Find where the given text appears and provide that cell's center as (X, Y) coordinate. 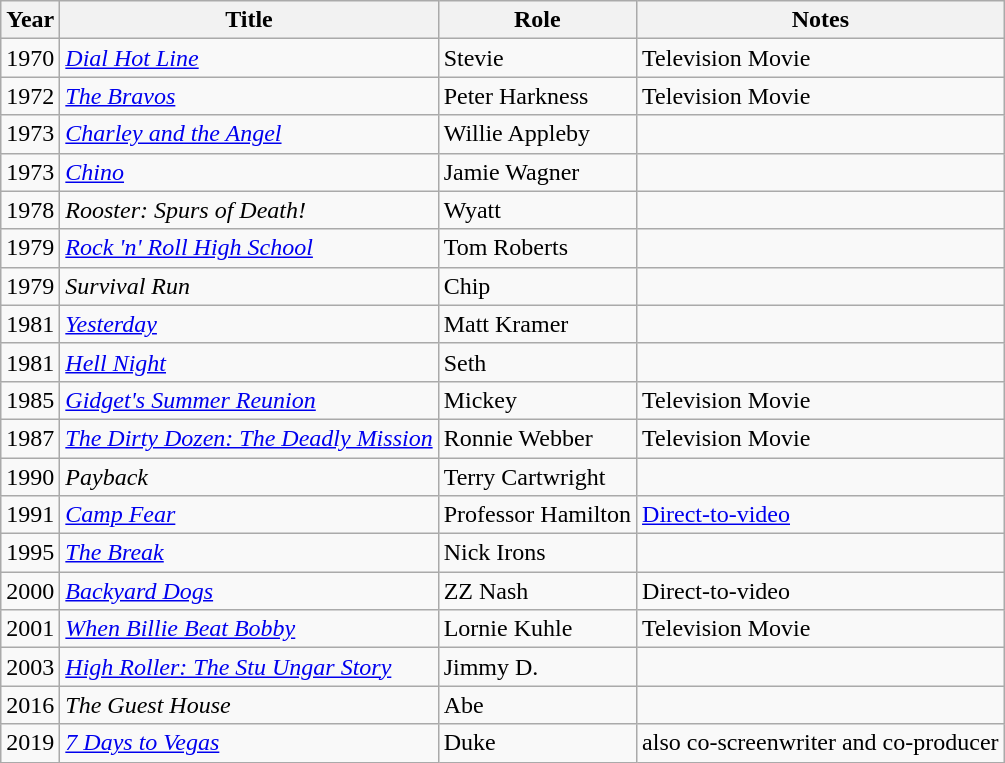
Mickey (537, 400)
Yesterday (249, 324)
Hell Night (249, 362)
1995 (30, 553)
Payback (249, 477)
Duke (537, 743)
Year (30, 20)
2016 (30, 705)
Role (537, 20)
Jamie Wagner (537, 172)
Terry Cartwright (537, 477)
Willie Appleby (537, 134)
Jimmy D. (537, 667)
Rooster: Spurs of Death! (249, 210)
Stevie (537, 58)
Professor Hamilton (537, 515)
1990 (30, 477)
Chino (249, 172)
Peter Harkness (537, 96)
High Roller: The Stu Ungar Story (249, 667)
Abe (537, 705)
2000 (30, 591)
ZZ Nash (537, 591)
Notes (821, 20)
When Billie Beat Bobby (249, 629)
Gidget's Summer Reunion (249, 400)
1978 (30, 210)
2001 (30, 629)
1972 (30, 96)
Nick Irons (537, 553)
2003 (30, 667)
Wyatt (537, 210)
1970 (30, 58)
Seth (537, 362)
1991 (30, 515)
Dial Hot Line (249, 58)
2019 (30, 743)
Charley and the Angel (249, 134)
Title (249, 20)
Rock 'n' Roll High School (249, 248)
The Bravos (249, 96)
also co-screenwriter and co-producer (821, 743)
Tom Roberts (537, 248)
Matt Kramer (537, 324)
The Break (249, 553)
Lornie Kuhle (537, 629)
1987 (30, 438)
The Guest House (249, 705)
The Dirty Dozen: The Deadly Mission (249, 438)
Ronnie Webber (537, 438)
Survival Run (249, 286)
Camp Fear (249, 515)
Backyard Dogs (249, 591)
1985 (30, 400)
7 Days to Vegas (249, 743)
Chip (537, 286)
